Return [x, y] of the center of cell containing provided text 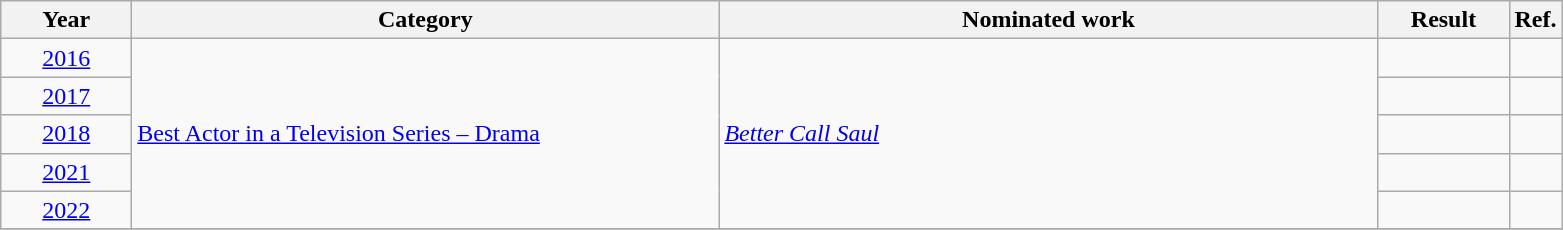
Best Actor in a Television Series – Drama [426, 134]
Result [1444, 20]
2021 [66, 172]
2016 [66, 58]
2022 [66, 210]
Nominated work [1048, 20]
Ref. [1536, 20]
2017 [66, 96]
Year [66, 20]
Better Call Saul [1048, 134]
2018 [66, 134]
Category [426, 20]
